Scan for the cell matching the given text and deliver its [X, Y] coordinate at center. 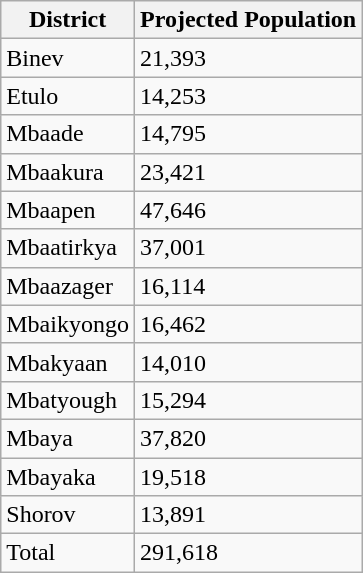
Mbaya [68, 438]
37,001 [248, 248]
14,010 [248, 362]
47,646 [248, 210]
15,294 [248, 400]
Mbaikyongo [68, 324]
Mbaakura [68, 172]
14,795 [248, 134]
Total [68, 553]
Mbaade [68, 134]
37,820 [248, 438]
291,618 [248, 553]
Projected Population [248, 20]
19,518 [248, 477]
14,253 [248, 96]
16,114 [248, 286]
Mbayaka [68, 477]
Etulo [68, 96]
23,421 [248, 172]
Mbaatirkya [68, 248]
Mbaapen [68, 210]
District [68, 20]
21,393 [248, 58]
Mbatyough [68, 400]
Shorov [68, 515]
Mbakyaan [68, 362]
16,462 [248, 324]
13,891 [248, 515]
Binev [68, 58]
Mbaazager [68, 286]
